Capture the cell that displays the provided text and extract its (X, Y) central coordinate. 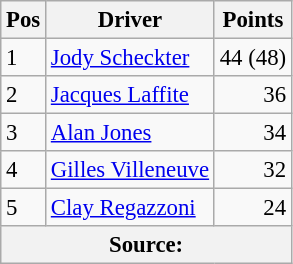
Alan Jones (130, 133)
44 (48) (252, 58)
2 (24, 95)
1 (24, 58)
Source: (146, 245)
4 (24, 170)
Gilles Villeneuve (130, 170)
34 (252, 133)
36 (252, 95)
Clay Regazzoni (130, 208)
5 (24, 208)
3 (24, 133)
Jacques Laffite (130, 95)
24 (252, 208)
32 (252, 170)
Points (252, 20)
Driver (130, 20)
Jody Scheckter (130, 58)
Pos (24, 20)
